Extract the [x, y] coordinate from the center of the cell holding the provided text.  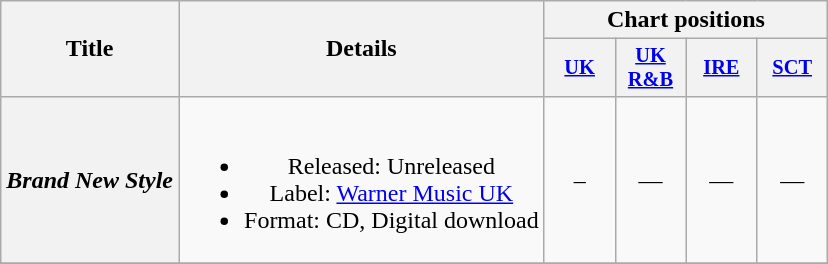
UKR&B [650, 68]
UK [580, 68]
Chart positions [686, 20]
Details [361, 49]
SCT [792, 68]
IRE [722, 68]
Brand New Style [90, 180]
– [580, 180]
Released: UnreleasedLabel: Warner Music UKFormat: CD, Digital download [361, 180]
Title [90, 49]
